Detect which cell encompasses the target text, then output its (X, Y) center coordinate. 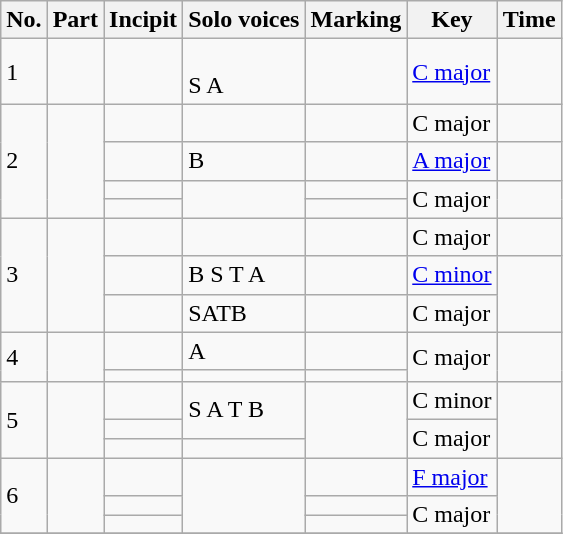
No. (24, 20)
Solo voices (244, 20)
Time (529, 20)
Marking (356, 20)
SATB (244, 313)
A (244, 351)
B (244, 161)
S A T B (244, 410)
B S T A (244, 275)
F major (452, 477)
6 (24, 496)
Incipit (144, 20)
1 (24, 72)
4 (24, 356)
S A (244, 72)
3 (24, 275)
Key (452, 20)
5 (24, 419)
A major (452, 161)
2 (24, 161)
Part (75, 20)
